For the text-containing cell, return its midpoint in [x, y] coordinate format. 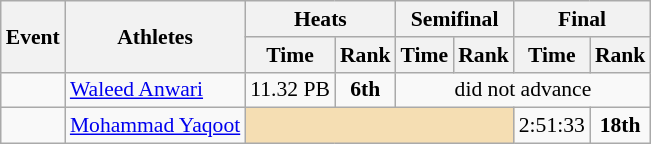
6th [366, 90]
11.32 PB [290, 90]
Heats [320, 19]
Waleed Anwari [155, 90]
Event [33, 36]
Athletes [155, 36]
2:51:33 [552, 126]
Mohammad Yaqoot [155, 126]
did not advance [524, 90]
Semifinal [455, 19]
Final [582, 19]
18th [620, 126]
